Find where the given text appears and provide that cell's center as [x, y] coordinate. 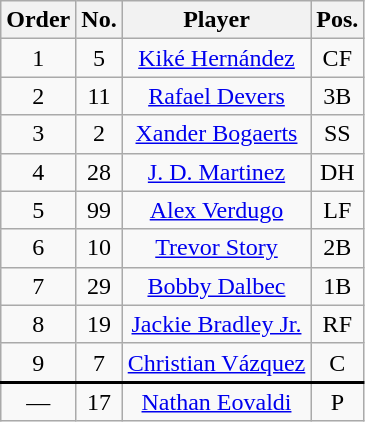
Order [38, 20]
— [38, 402]
No. [99, 20]
11 [99, 96]
4 [38, 172]
19 [99, 324]
J. D. Martinez [216, 172]
6 [38, 248]
1 [38, 58]
3 [38, 134]
C [338, 362]
Trevor Story [216, 248]
28 [99, 172]
Kiké Hernández [216, 58]
Rafael Devers [216, 96]
CF [338, 58]
LF [338, 210]
P [338, 402]
17 [99, 402]
8 [38, 324]
DH [338, 172]
Xander Bogaerts [216, 134]
3B [338, 96]
1B [338, 286]
9 [38, 362]
2B [338, 248]
SS [338, 134]
Pos. [338, 20]
Player [216, 20]
10 [99, 248]
Nathan Eovaldi [216, 402]
29 [99, 286]
Bobby Dalbec [216, 286]
Alex Verdugo [216, 210]
RF [338, 324]
Jackie Bradley Jr. [216, 324]
Christian Vázquez [216, 362]
99 [99, 210]
